Determine the (X, Y) coordinate at the center of the cell enclosing the given text.  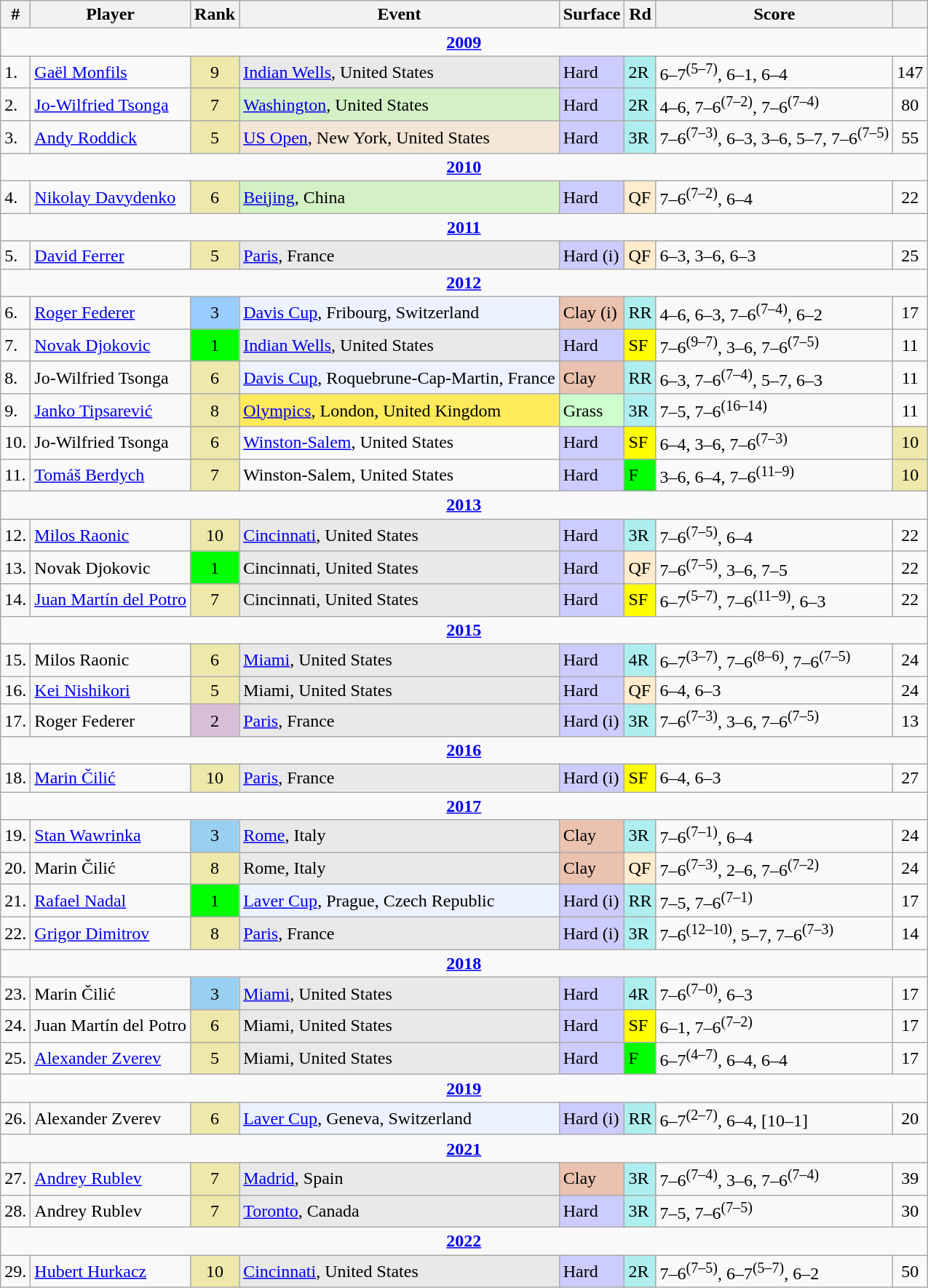
Laver Cup, Prague, Czech Republic (400, 901)
2015 (464, 630)
6–7(5–7), 7–6(11–9), 6–3 (774, 600)
Clay (i) (592, 313)
17. (16, 721)
16. (16, 690)
1. (16, 73)
Madrid, Spain (400, 1178)
4–6, 7–6(7–2), 7–6(7–4) (774, 105)
David Ferrer (111, 255)
13 (910, 721)
Event (400, 15)
2013 (464, 505)
147 (910, 73)
Stan Wawrinka (111, 836)
19. (16, 836)
10. (16, 443)
6–7(2–7), 6–4, [10–1] (774, 1118)
2010 (464, 167)
50 (910, 1271)
Washington, United States (400, 105)
Nikolay Davydenko (111, 198)
US Open, New York, United States (400, 137)
2021 (464, 1148)
25. (16, 1059)
7–6(7–3), 2–6, 7–6(7–2) (774, 868)
20 (910, 1118)
23. (16, 993)
2009 (464, 42)
21. (16, 901)
29. (16, 1271)
3. (16, 137)
14 (910, 933)
15. (16, 660)
6–7(3–7), 7–6(8–6), 7–6(7–5) (774, 660)
Janko Tipsarević (111, 411)
Grass (592, 411)
7–6(7–5), 6–7(5–7), 6–2 (774, 1271)
7. (16, 345)
Olympics, London, United Kingdom (400, 411)
Score (774, 15)
Davis Cup, Fribourg, Switzerland (400, 313)
7–6(7–0), 6–3 (774, 993)
Gaël Monfils (111, 73)
22. (16, 933)
Grigor Dimitrov (111, 933)
7–5, 7–6(7–5) (774, 1212)
2022 (464, 1241)
8. (16, 377)
7–6(7–5), 6–4 (774, 536)
Andy Roddick (111, 137)
80 (910, 105)
2019 (464, 1089)
2017 (464, 806)
7–6(7–2), 6–4 (774, 198)
Rank (215, 15)
24. (16, 1027)
9 (215, 73)
12. (16, 536)
20. (16, 868)
4. (16, 198)
13. (16, 568)
6–3, 3–6, 6–3 (774, 255)
6–3, 7–6(7–4), 5–7, 6–3 (774, 377)
Beijing, China (400, 198)
Tomáš Berdych (111, 475)
2011 (464, 227)
39 (910, 1178)
2 (215, 721)
7–6(7–4), 3–6, 7–6(7–4) (774, 1178)
11. (16, 475)
Rd (641, 15)
Hubert Hurkacz (111, 1271)
26. (16, 1118)
3–6, 6–4, 7–6(11–9) (774, 475)
25 (910, 255)
Toronto, Canada (400, 1212)
Surface (592, 15)
6–7(5–7), 6–1, 6–4 (774, 73)
Davis Cup, Roquebrune-Cap-Martin, France (400, 377)
7–6(7–1), 6–4 (774, 836)
5. (16, 255)
7–6(7–5), 3–6, 7–5 (774, 568)
7–6(12–10), 5–7, 7–6(7–3) (774, 933)
Player (111, 15)
18. (16, 778)
7–5, 7–6(16–14) (774, 411)
6. (16, 313)
6–4, 3–6, 7–6(7–3) (774, 443)
6–1, 7–6(7–2) (774, 1027)
2012 (464, 283)
2. (16, 105)
27. (16, 1178)
# (16, 15)
7–6(7–3), 6–3, 3–6, 5–7, 7–6(7–5) (774, 137)
28. (16, 1212)
Kei Nishikori (111, 690)
27 (910, 778)
9. (16, 411)
7–6(9–7), 3–6, 7–6(7–5) (774, 345)
Laver Cup, Geneva, Switzerland (400, 1118)
Rafael Nadal (111, 901)
2016 (464, 751)
6–7(4–7), 6–4, 6–4 (774, 1059)
14. (16, 600)
30 (910, 1212)
7–5, 7–6(7–1) (774, 901)
2018 (464, 963)
4–6, 6–3, 7–6(7–4), 6–2 (774, 313)
7–6(7–3), 3–6, 7–6(7–5) (774, 721)
55 (910, 137)
